Provide the [x, y] coordinate of the cell's center where the given text is located.  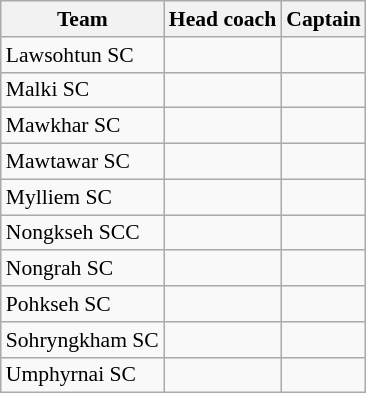
Mylliem SC [82, 197]
Mawtawar SC [82, 162]
Malki SC [82, 90]
Nongkseh SCC [82, 233]
Lawsohtun SC [82, 55]
Pohkseh SC [82, 304]
Captain [324, 19]
Team [82, 19]
Nongrah SC [82, 269]
Sohryngkham SC [82, 340]
Head coach [222, 19]
Umphyrnai SC [82, 375]
Mawkhar SC [82, 126]
